Output the (x, y) coordinate of the center of the cell containing the given text.  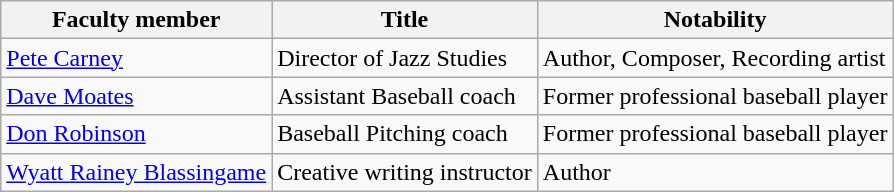
Pete Carney (136, 58)
Baseball Pitching coach (405, 134)
Author (715, 172)
Assistant Baseball coach (405, 96)
Don Robinson (136, 134)
Dave Moates (136, 96)
Title (405, 20)
Creative writing instructor (405, 172)
Notability (715, 20)
Faculty member (136, 20)
Author, Composer, Recording artist (715, 58)
Wyatt Rainey Blassingame (136, 172)
Director of Jazz Studies (405, 58)
